Capture the cell that displays the provided text and extract its (x, y) central coordinate. 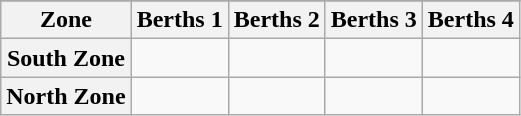
Berths 1 (180, 20)
Berths 4 (470, 20)
North Zone (66, 96)
Zone (66, 20)
Berths 3 (374, 20)
Berths 2 (276, 20)
South Zone (66, 58)
